Determine the [x, y] coordinate at the center of the cell enclosing the given text.  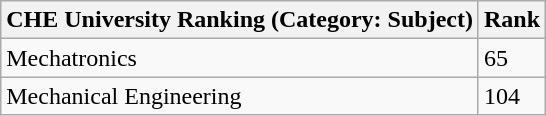
Mechanical Engineering [240, 96]
Mechatronics [240, 58]
Rank [512, 20]
65 [512, 58]
104 [512, 96]
CHE University Ranking (Category: Subject) [240, 20]
